Locate the cell with the specified text and output its [X, Y] center coordinate. 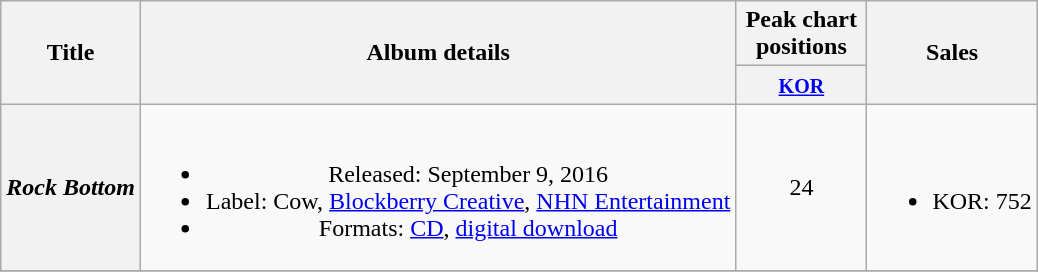
Title [71, 52]
Album details [438, 52]
Sales [952, 52]
KOR [802, 85]
Released: September 9, 2016Label: Cow, Blockberry Creative, NHN EntertainmentFormats: CD, digital download [438, 188]
Rock Bottom [71, 188]
Peak chart positions [802, 34]
KOR: 752 [952, 188]
24 [802, 188]
